Extract the (X, Y) coordinate from the center of the cell holding the provided text.  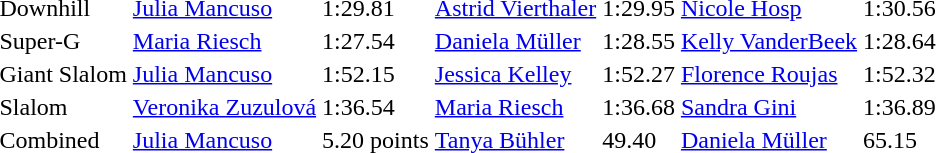
Kelly VanderBeek (768, 41)
1:36.68 (639, 107)
1:27.54 (376, 41)
Veronika Zuzulová (224, 107)
1:36.54 (376, 107)
Sandra Gini (768, 107)
Daniela Müller (515, 41)
1:28.55 (639, 41)
1:52.27 (639, 74)
Jessica Kelley (515, 74)
Florence Roujas (768, 74)
Julia Mancuso (224, 74)
1:52.15 (376, 74)
